Pinpoint the cell where the given text exists, returning its [X, Y] midpoint coordinate. 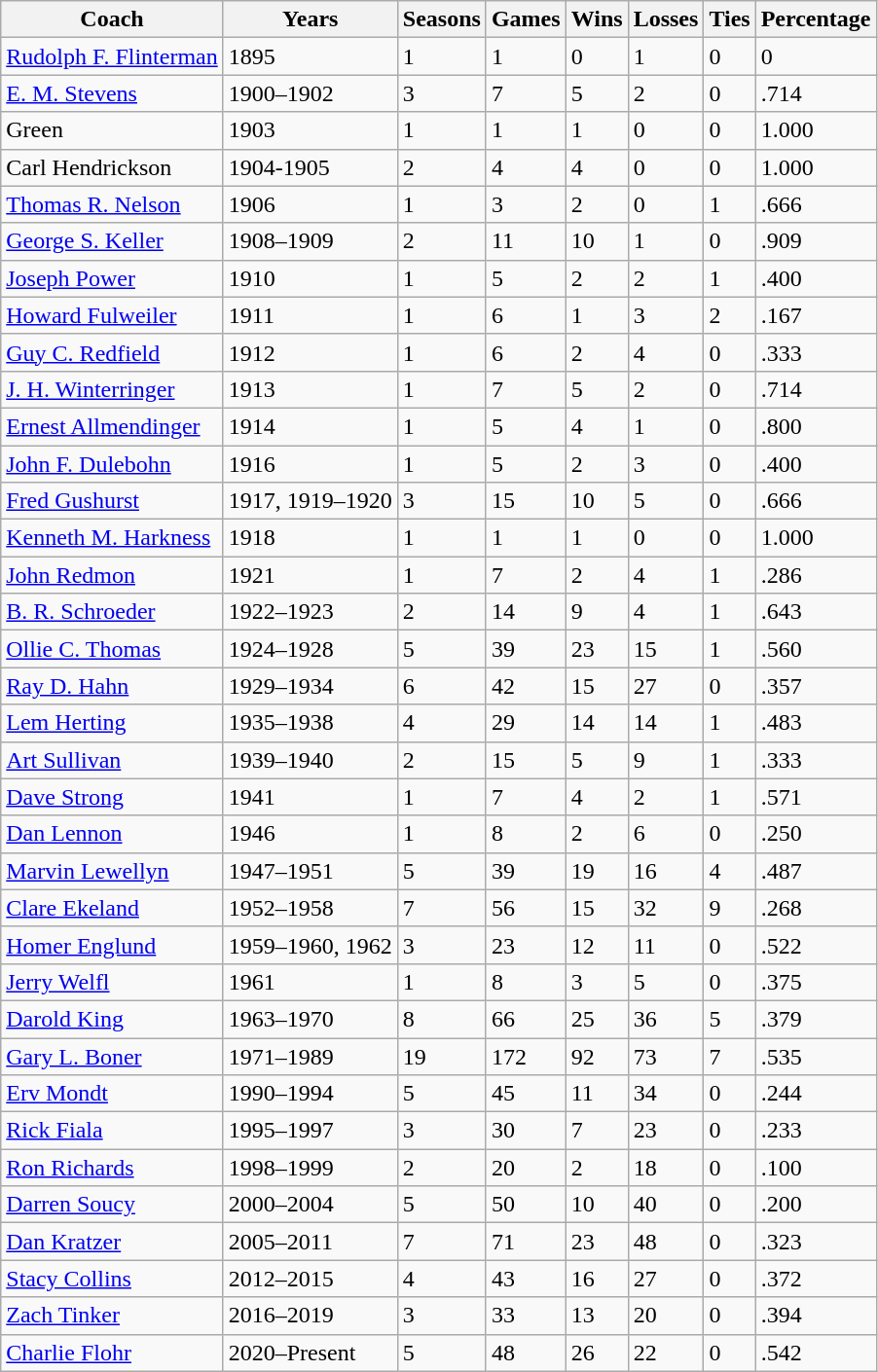
43 [526, 1279]
Carl Hendrickson [112, 167]
Dan Kratzer [112, 1242]
1904-1905 [310, 167]
1908–1909 [310, 241]
1935–1938 [310, 723]
George S. Keller [112, 241]
Marvin Lewellyn [112, 871]
Erv Mondt [112, 1094]
13 [597, 1316]
.487 [816, 871]
66 [526, 1019]
Joseph Power [112, 278]
1946 [310, 834]
Wins [597, 19]
Art Sullivan [112, 760]
18 [666, 1168]
1911 [310, 315]
2000–2004 [310, 1205]
E. M. Stevens [112, 93]
1990–1994 [310, 1094]
172 [526, 1056]
.233 [816, 1131]
25 [597, 1019]
Darren Soucy [112, 1205]
Dave Strong [112, 797]
1913 [310, 389]
34 [666, 1094]
.244 [816, 1094]
1917, 1919–1920 [310, 501]
26 [597, 1353]
Stacy Collins [112, 1279]
1906 [310, 204]
.379 [816, 1019]
Seasons [442, 19]
1921 [310, 575]
.800 [816, 426]
50 [526, 1205]
Ernest Allmendinger [112, 426]
Dan Lennon [112, 834]
33 [526, 1316]
.372 [816, 1279]
1924–1928 [310, 649]
Kenneth M. Harkness [112, 538]
Zach Tinker [112, 1316]
Howard Fulweiler [112, 315]
45 [526, 1094]
Lem Herting [112, 723]
Coach [112, 19]
B. R. Schroeder [112, 612]
1995–1997 [310, 1131]
29 [526, 723]
.200 [816, 1205]
.100 [816, 1168]
2005–2011 [310, 1242]
1914 [310, 426]
Thomas R. Nelson [112, 204]
12 [597, 945]
22 [666, 1353]
Homer Englund [112, 945]
1952–1958 [310, 908]
Green [112, 130]
Percentage [816, 19]
Ray D. Hahn [112, 686]
32 [666, 908]
71 [526, 1242]
1912 [310, 352]
Clare Ekeland [112, 908]
1998–1999 [310, 1168]
.571 [816, 797]
1941 [310, 797]
Ron Richards [112, 1168]
John Redmon [112, 575]
.250 [816, 834]
.560 [816, 649]
1903 [310, 130]
Years [310, 19]
1947–1951 [310, 871]
2016–2019 [310, 1316]
John F. Dulebohn [112, 464]
1922–1923 [310, 612]
1900–1902 [310, 93]
.323 [816, 1242]
J. H. Winterringer [112, 389]
.375 [816, 982]
.643 [816, 612]
1959–1960, 1962 [310, 945]
Jerry Welfl [112, 982]
.483 [816, 723]
1918 [310, 538]
2020–Present [310, 1353]
92 [597, 1056]
56 [526, 908]
1971–1989 [310, 1056]
1916 [310, 464]
Ties [730, 19]
30 [526, 1131]
Charlie Flohr [112, 1353]
.909 [816, 241]
.535 [816, 1056]
40 [666, 1205]
1963–1970 [310, 1019]
Darold King [112, 1019]
36 [666, 1019]
Fred Gushurst [112, 501]
1910 [310, 278]
1895 [310, 56]
2012–2015 [310, 1279]
1961 [310, 982]
Games [526, 19]
1929–1934 [310, 686]
.357 [816, 686]
Rick Fiala [112, 1131]
42 [526, 686]
Guy C. Redfield [112, 352]
73 [666, 1056]
.286 [816, 575]
.394 [816, 1316]
Losses [666, 19]
.167 [816, 315]
.522 [816, 945]
.268 [816, 908]
Rudolph F. Flinterman [112, 56]
1939–1940 [310, 760]
.542 [816, 1353]
Gary L. Boner [112, 1056]
Ollie C. Thomas [112, 649]
